Output the (x, y) coordinate of the center of the cell containing the given text.  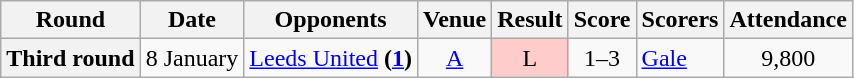
Third round (70, 58)
Round (70, 20)
8 January (192, 58)
Score (602, 20)
Opponents (331, 20)
Scorers (680, 20)
Leeds United (1) (331, 58)
Gale (680, 58)
Date (192, 20)
Attendance (788, 20)
Result (530, 20)
L (530, 58)
Venue (454, 20)
9,800 (788, 58)
A (454, 58)
1–3 (602, 58)
